Pinpoint the cell where the given text exists, returning its [X, Y] midpoint coordinate. 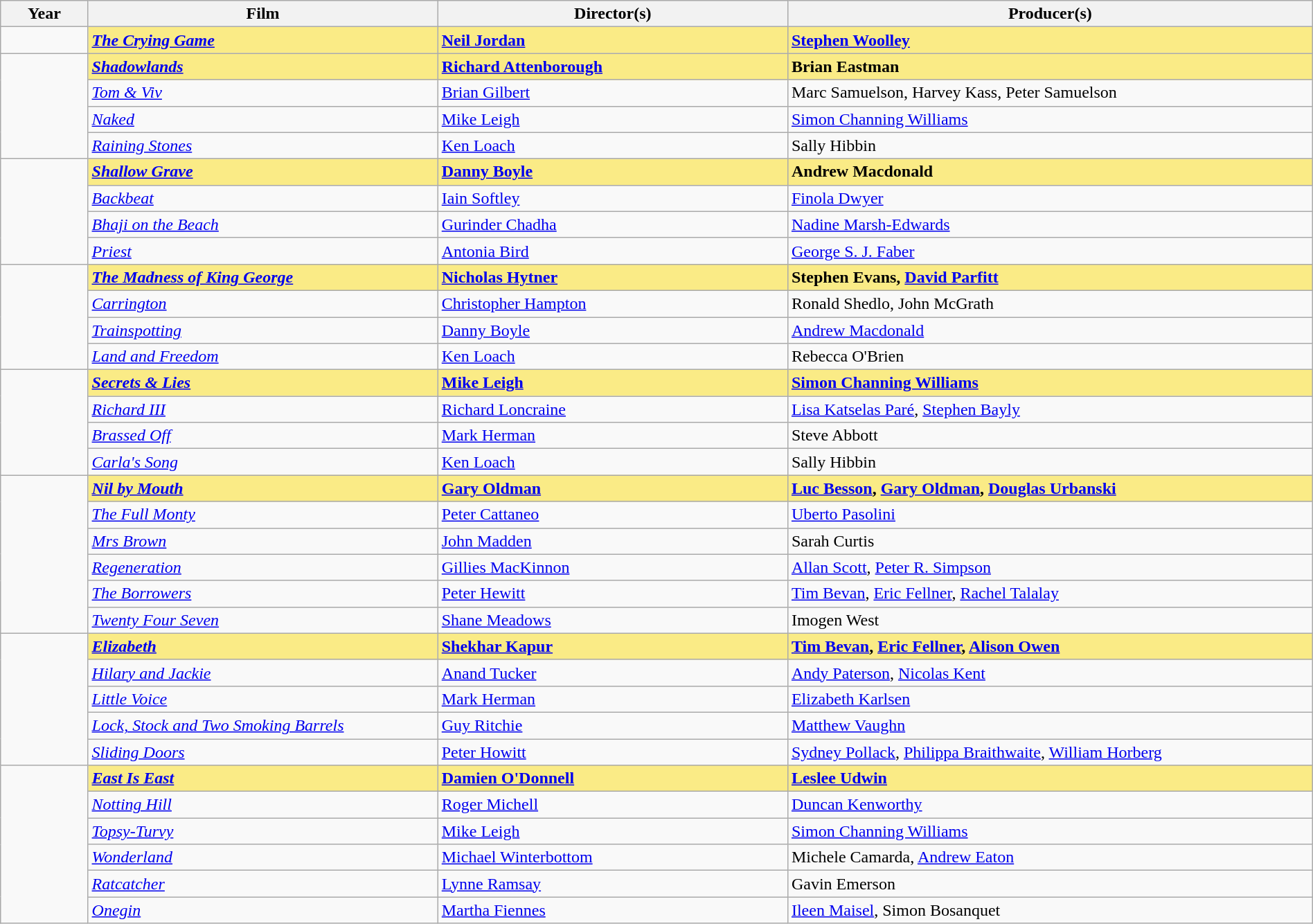
Uberto Pasolini [1050, 515]
Stephen Evans, David Parfitt [1050, 277]
Andy Paterson, Nicolas Kent [1050, 673]
The Madness of King George [263, 277]
Carrington [263, 303]
Wonderland [263, 858]
Bhaji on the Beach [263, 224]
Carla's Song [263, 462]
Lynne Ramsay [612, 884]
Duncan Kenworthy [1050, 805]
Lisa Katselas Paré, Stephen Bayly [1050, 409]
Brian Gilbert [612, 93]
Luc Besson, Gary Oldman, Douglas Urbanski [1050, 488]
Nicholas Hytner [612, 277]
Gillies MacKinnon [612, 567]
Peter Hewitt [612, 594]
Anand Tucker [612, 673]
The Borrowers [263, 594]
John Madden [612, 541]
Damien O'Donnell [612, 779]
The Crying Game [263, 40]
Ronald Shedlo, John McGrath [1050, 303]
Elizabeth Karlsen [1050, 699]
Martha Fiennes [612, 910]
East Is East [263, 779]
Topsy-Turvy [263, 831]
Priest [263, 251]
Onegin [263, 910]
Tim Bevan, Eric Fellner, Alison Owen [1050, 646]
Gavin Emerson [1050, 884]
Guy Ritchie [612, 725]
Elizabeth [263, 646]
Shane Meadows [612, 620]
Marc Samuelson, Harvey Kass, Peter Samuelson [1050, 93]
Ratcatcher [263, 884]
Richard Attenborough [612, 66]
Rebecca O'Brien [1050, 357]
Brassed Off [263, 436]
Land and Freedom [263, 357]
Little Voice [263, 699]
Sydney Pollack, Philippa Braithwaite, William Horberg [1050, 752]
Leslee Udwin [1050, 779]
George S. J. Faber [1050, 251]
Allan Scott, Peter R. Simpson [1050, 567]
Sliding Doors [263, 752]
Film [263, 14]
Backbeat [263, 198]
Gary Oldman [612, 488]
Secrets & Lies [263, 383]
Iain Softley [612, 198]
Matthew Vaughn [1050, 725]
Shadowlands [263, 66]
Christopher Hampton [612, 303]
Sarah Curtis [1050, 541]
Director(s) [612, 14]
Peter Howitt [612, 752]
Mrs Brown [263, 541]
Roger Michell [612, 805]
Regeneration [263, 567]
Tim Bevan, Eric Fellner, Rachel Talalay [1050, 594]
Hilary and Jackie [263, 673]
Raining Stones [263, 145]
Trainspotting [263, 330]
Twenty Four Seven [263, 620]
Nadine Marsh-Edwards [1050, 224]
Gurinder Chadha [612, 224]
Peter Cattaneo [612, 515]
Shallow Grave [263, 172]
Richard III [263, 409]
Tom & Viv [263, 93]
Brian Eastman [1050, 66]
Neil Jordan [612, 40]
Michele Camarda, Andrew Eaton [1050, 858]
The Full Monty [263, 515]
Lock, Stock and Two Smoking Barrels [263, 725]
Naked [263, 119]
Imogen West [1050, 620]
Producer(s) [1050, 14]
Ileen Maisel, Simon Bosanquet [1050, 910]
Antonia Bird [612, 251]
Steve Abbott [1050, 436]
Shekhar Kapur [612, 646]
Richard Loncraine [612, 409]
Notting Hill [263, 805]
Nil by Mouth [263, 488]
Stephen Woolley [1050, 40]
Michael Winterbottom [612, 858]
Year [44, 14]
Finola Dwyer [1050, 198]
